Extract the (X, Y) coordinate from the center of the cell holding the provided text.  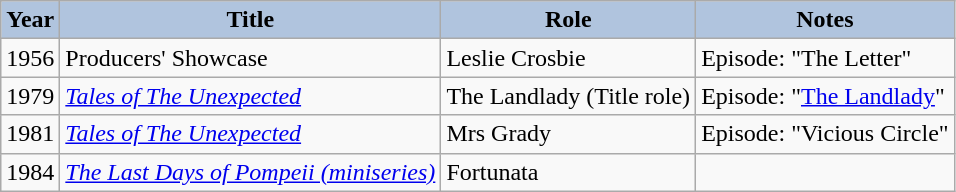
1979 (30, 96)
Fortunata (568, 172)
Year (30, 20)
Title (250, 20)
Episode: "The Landlady" (826, 96)
1984 (30, 172)
1981 (30, 134)
Leslie Crosbie (568, 58)
Producers' Showcase (250, 58)
Mrs Grady (568, 134)
1956 (30, 58)
The Last Days of Pompeii (miniseries) (250, 172)
The Landlady (Title role) (568, 96)
Role (568, 20)
Notes (826, 20)
Episode: "Vicious Circle" (826, 134)
Episode: "The Letter" (826, 58)
